Output the (X, Y) coordinate of the center of the cell containing the given text.  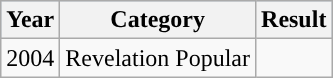
Year (30, 20)
Revelation Popular (158, 58)
Category (158, 20)
2004 (30, 58)
Result (294, 20)
